Scan for the cell matching the given text and deliver its [X, Y] coordinate at center. 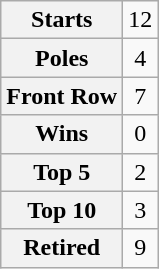
Poles [62, 58]
12 [140, 20]
9 [140, 248]
0 [140, 134]
Wins [62, 134]
Starts [62, 20]
3 [140, 210]
7 [140, 96]
Retired [62, 248]
4 [140, 58]
Top 10 [62, 210]
Top 5 [62, 172]
2 [140, 172]
Front Row [62, 96]
